Search for the cell housing the specified text and yield its [x, y] center coordinate. 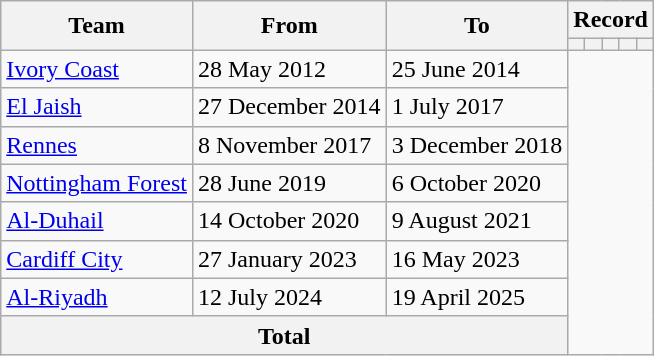
12 July 2024 [289, 297]
To [477, 26]
Record [611, 20]
27 December 2014 [289, 107]
9 August 2021 [477, 221]
28 June 2019 [289, 183]
El Jaish [97, 107]
Al-Riyadh [97, 297]
14 October 2020 [289, 221]
3 December 2018 [477, 145]
Total [284, 335]
8 November 2017 [289, 145]
Nottingham Forest [97, 183]
1 July 2017 [477, 107]
6 October 2020 [477, 183]
Al-Duhail [97, 221]
From [289, 26]
Cardiff City [97, 259]
28 May 2012 [289, 69]
27 January 2023 [289, 259]
25 June 2014 [477, 69]
Team [97, 26]
Ivory Coast [97, 69]
Rennes [97, 145]
19 April 2025 [477, 297]
16 May 2023 [477, 259]
